Capture the cell that displays the provided text and extract its [X, Y] central coordinate. 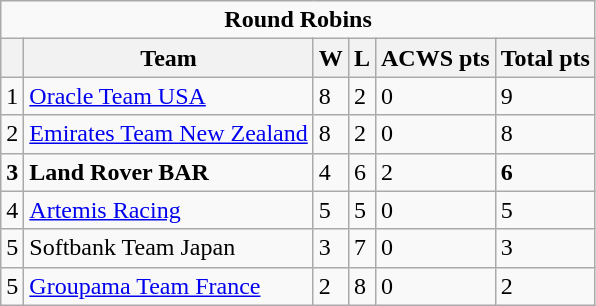
Artemis Racing [169, 210]
Softbank Team Japan [169, 248]
Team [169, 58]
Emirates Team New Zealand [169, 134]
Groupama Team France [169, 286]
9 [545, 96]
Land Rover BAR [169, 172]
Round Robins [298, 20]
Total pts [545, 58]
W [330, 58]
1 [12, 96]
L [362, 58]
7 [362, 248]
Oracle Team USA [169, 96]
ACWS pts [435, 58]
